Search for the cell housing the specified text and yield its [x, y] center coordinate. 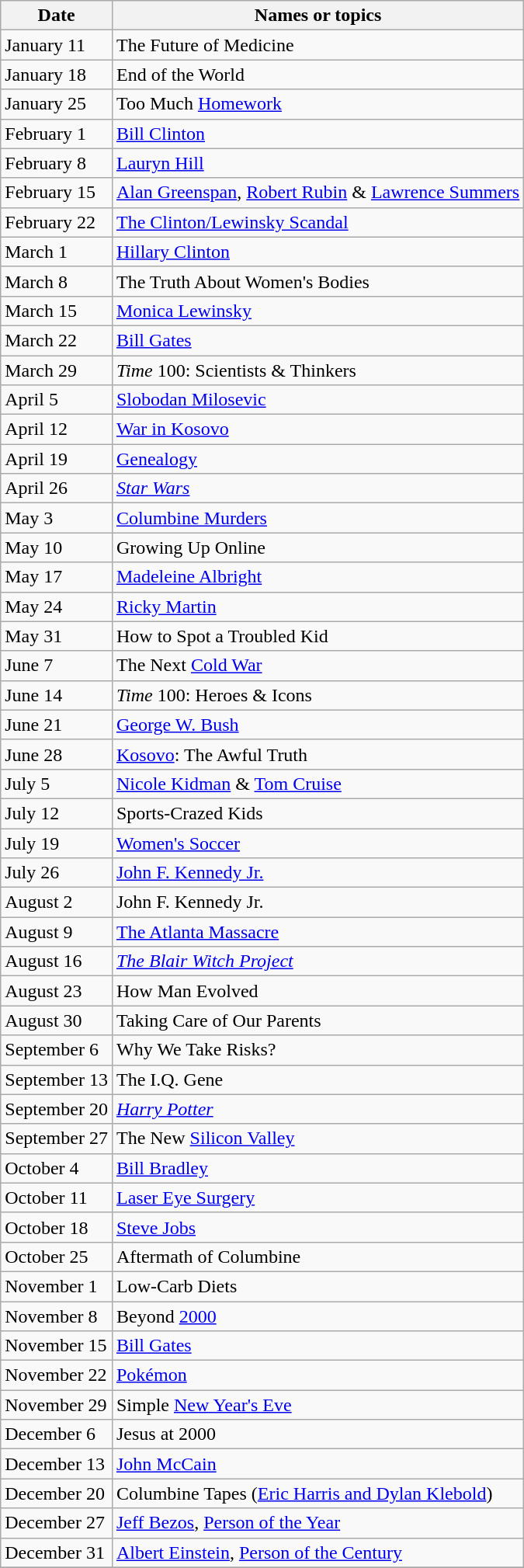
January 25 [57, 104]
March 22 [57, 340]
October 11 [57, 1198]
Names or topics [318, 16]
Nicole Kidman & Tom Cruise [318, 784]
July 26 [57, 873]
February 15 [57, 193]
Columbine Tapes (Eric Harris and Dylan Klebold) [318, 1493]
February 8 [57, 163]
September 27 [57, 1139]
June 14 [57, 695]
February 22 [57, 222]
Growing Up Online [318, 548]
Sports-Crazed Kids [318, 813]
December 27 [57, 1523]
May 24 [57, 607]
Jesus at 2000 [318, 1434]
Columbine Murders [318, 518]
January 18 [57, 75]
Madeleine Albright [318, 577]
The Clinton/Lewinsky Scandal [318, 222]
How to Spot a Troubled Kid [318, 636]
Ricky Martin [318, 607]
John McCain [318, 1464]
June 7 [57, 666]
End of the World [318, 75]
August 16 [57, 961]
September 13 [57, 1080]
November 22 [57, 1375]
Aftermath of Columbine [318, 1257]
Date [57, 16]
Pokémon [318, 1375]
Hillary Clinton [318, 252]
November 15 [57, 1346]
Monica Lewinsky [318, 311]
Lauryn Hill [318, 163]
May 17 [57, 577]
Albert Einstein, Person of the Century [318, 1552]
September 20 [57, 1109]
October 4 [57, 1168]
Women's Soccer [318, 843]
July 12 [57, 813]
Too Much Homework [318, 104]
August 2 [57, 902]
August 23 [57, 991]
Genealogy [318, 459]
June 28 [57, 754]
Low-Carb Diets [318, 1286]
April 19 [57, 459]
Steve Jobs [318, 1227]
August 9 [57, 932]
The Future of Medicine [318, 45]
The Blair Witch Project [318, 961]
Bill Bradley [318, 1168]
The I.Q. Gene [318, 1080]
Alan Greenspan, Robert Rubin & Lawrence Summers [318, 193]
November 1 [57, 1286]
Bill Clinton [318, 134]
March 1 [57, 252]
Star Wars [318, 488]
Beyond 2000 [318, 1316]
Slobodan Milosevic [318, 400]
How Man Evolved [318, 991]
November 8 [57, 1316]
Jeff Bezos, Person of the Year [318, 1523]
April 26 [57, 488]
Taking Care of Our Parents [318, 1020]
March 29 [57, 370]
July 5 [57, 784]
Laser Eye Surgery [318, 1198]
George W. Bush [318, 725]
May 3 [57, 518]
Time 100: Scientists & Thinkers [318, 370]
December 31 [57, 1552]
October 25 [57, 1257]
July 19 [57, 843]
August 30 [57, 1020]
The Truth About Women's Bodies [318, 281]
September 6 [57, 1050]
Simple New Year's Eve [318, 1405]
War in Kosovo [318, 429]
The New Silicon Valley [318, 1139]
December 6 [57, 1434]
June 21 [57, 725]
The Atlanta Massacre [318, 932]
March 8 [57, 281]
January 11 [57, 45]
April 12 [57, 429]
Harry Potter [318, 1109]
November 29 [57, 1405]
Kosovo: The Awful Truth [318, 754]
December 20 [57, 1493]
December 13 [57, 1464]
March 15 [57, 311]
February 1 [57, 134]
October 18 [57, 1227]
April 5 [57, 400]
May 31 [57, 636]
Why We Take Risks? [318, 1050]
Time 100: Heroes & Icons [318, 695]
The Next Cold War [318, 666]
May 10 [57, 548]
